Extract the (X, Y) coordinate from the center of the cell holding the provided text.  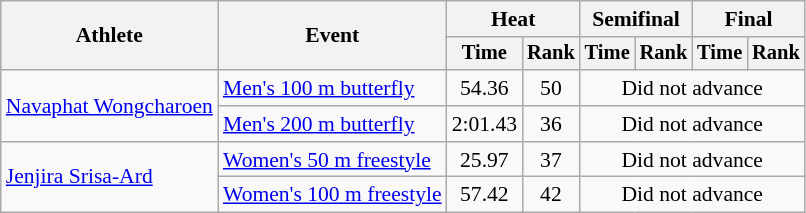
Women's 50 m freestyle (332, 160)
25.97 (484, 160)
36 (551, 124)
Semifinal (636, 19)
37 (551, 160)
Heat (514, 19)
Jenjira Srisa-Ard (110, 178)
Men's 100 m butterfly (332, 88)
42 (551, 195)
Athlete (110, 36)
54.36 (484, 88)
57.42 (484, 195)
Final (748, 19)
2:01.43 (484, 124)
Men's 200 m butterfly (332, 124)
50 (551, 88)
Event (332, 36)
Women's 100 m freestyle (332, 195)
Navaphat Wongcharoen (110, 106)
